Scan for the cell matching the given text and deliver its [x, y] coordinate at center. 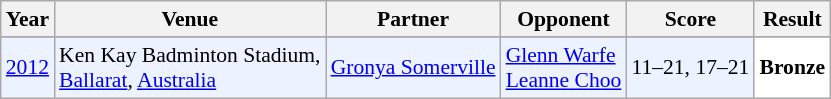
2012 [28, 68]
Glenn Warfe Leanne Choo [564, 68]
Gronya Somerville [414, 68]
Ken Kay Badminton Stadium,Ballarat, Australia [190, 68]
Opponent [564, 19]
Result [792, 19]
Year [28, 19]
11–21, 17–21 [690, 68]
Partner [414, 19]
Venue [190, 19]
Bronze [792, 68]
Score [690, 19]
